Identify which cell holds the provided text, then report its [X, Y] central coordinate. 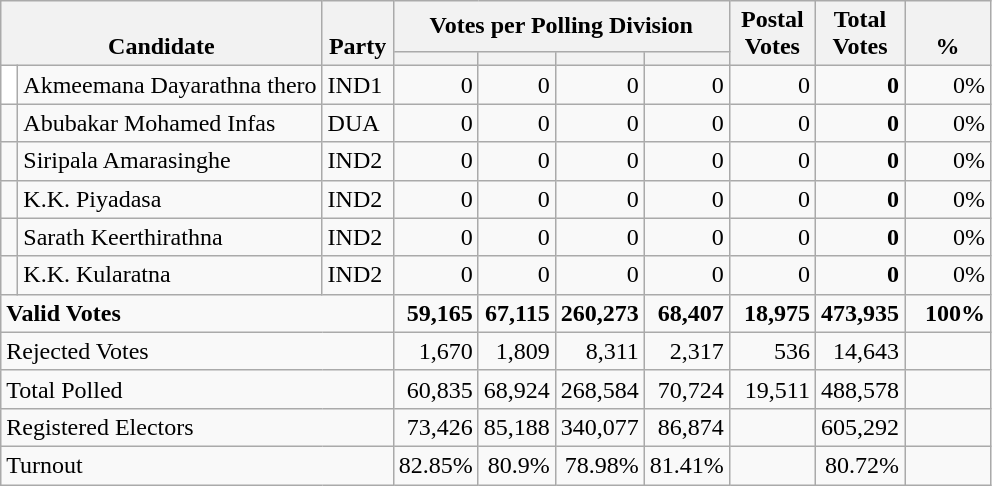
Candidate [162, 34]
536 [772, 351]
Sarath Keerthirathna [170, 237]
19,511 [772, 389]
67,115 [516, 313]
1,809 [516, 351]
Total Polled [197, 389]
59,165 [436, 313]
68,407 [686, 313]
14,643 [860, 351]
PostalVotes [772, 34]
18,975 [772, 313]
Registered Electors [197, 427]
Akmeemana Dayarathna thero [170, 85]
Siripala Amarasinghe [170, 161]
78.98% [600, 465]
% [947, 34]
268,584 [600, 389]
2,317 [686, 351]
Party [358, 34]
82.85% [436, 465]
80.72% [860, 465]
Turnout [197, 465]
80.9% [516, 465]
340,077 [600, 427]
68,924 [516, 389]
8,311 [600, 351]
Valid Votes [197, 313]
70,724 [686, 389]
IND1 [358, 85]
Rejected Votes [197, 351]
Abubakar Mohamed Infas [170, 123]
1,670 [436, 351]
Votes per Polling Division [561, 26]
60,835 [436, 389]
81.41% [686, 465]
260,273 [600, 313]
85,188 [516, 427]
473,935 [860, 313]
DUA [358, 123]
K.K. Piyadasa [170, 199]
488,578 [860, 389]
73,426 [436, 427]
Total Votes [860, 34]
86,874 [686, 427]
K.K. Kularatna [170, 275]
100% [947, 313]
605,292 [860, 427]
